Determine the (x, y) coordinate at the center of the cell enclosing the given text.  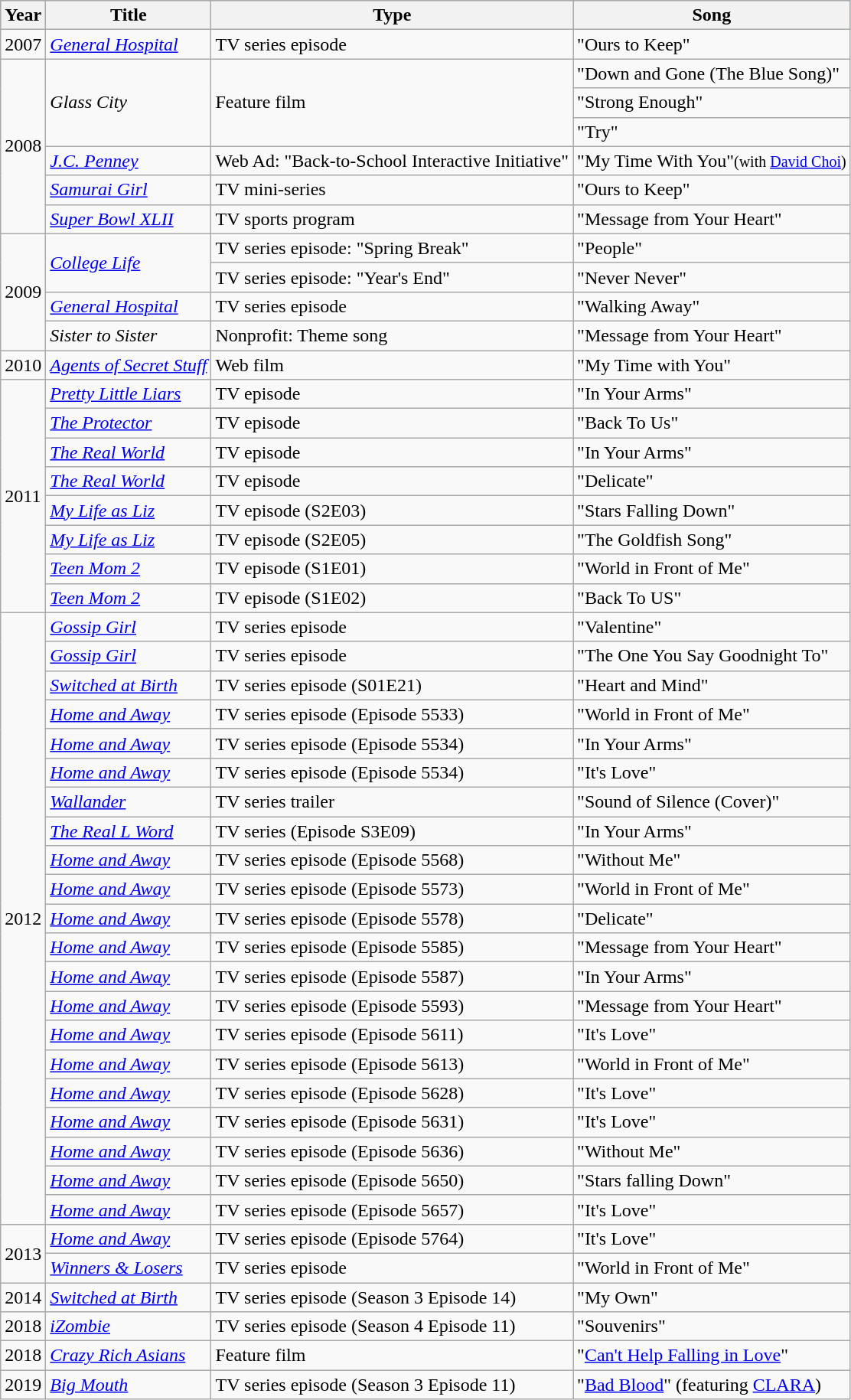
Super Bowl XLII (129, 219)
TV episode (S2E05) (392, 540)
Type (392, 15)
TV series episode (Episode 5587) (392, 977)
TV series episode (Episode 5628) (392, 1093)
TV series episode (Episode 5631) (392, 1122)
2012 (23, 919)
TV series trailer (392, 801)
TV episode (S1E01) (392, 569)
2014 (23, 1297)
"Never Never" (712, 277)
2009 (23, 292)
TV series episode (Episode 5657) (392, 1209)
TV series episode (Season 4 Episode 11) (392, 1327)
"Stars falling Down" (712, 1180)
TV series episode (Episode 5533) (392, 714)
TV series episode (Episode 5764) (392, 1238)
TV series episode (Episode 5636) (392, 1151)
TV mini-series (392, 190)
"The One You Say Goodnight To" (712, 656)
TV series episode (Episode 5573) (392, 889)
Big Mouth (129, 1385)
TV series episode (Season 3 Episode 14) (392, 1297)
TV sports program (392, 219)
The Protector (129, 423)
TV series episode (Episode 5585) (392, 948)
2019 (23, 1385)
"Back To Us" (712, 423)
Pretty Little Liars (129, 394)
"The Goldfish Song" (712, 540)
"Back To US" (712, 598)
Nonprofit: Theme song (392, 335)
Glass City (129, 103)
2007 (23, 44)
Web film (392, 365)
Title (129, 15)
"Valentine" (712, 627)
"Walking Away" (712, 306)
2008 (23, 146)
Samurai Girl (129, 190)
TV series episode (Episode 5611) (392, 1035)
The Real L Word (129, 831)
"My Own" (712, 1297)
TV series episode (Episode 5578) (392, 919)
TV series episode (S01E21) (392, 685)
Sister to Sister (129, 335)
TV series episode (Episode 5593) (392, 1006)
"People" (712, 248)
2010 (23, 365)
TV series episode: "Year's End" (392, 277)
Winners & Losers (129, 1268)
Crazy Rich Asians (129, 1356)
TV series episode (Season 3 Episode 11) (392, 1385)
"Down and Gone (The Blue Song)" (712, 73)
"Stars Falling Down" (712, 511)
"Try" (712, 132)
TV series (Episode S3E09) (392, 831)
Agents of Secret Stuff (129, 365)
"Strong Enough" (712, 103)
"Sound of Silence (Cover)" (712, 801)
"Can't Help Falling in Love" (712, 1356)
iZombie (129, 1327)
TV series episode (Episode 5613) (392, 1064)
Web Ad: "Back-to-School Interactive Initiative" (392, 161)
"My Time With You"(with David Choi) (712, 161)
2011 (23, 496)
Wallander (129, 801)
TV series episode (Episode 5568) (392, 860)
TV episode (S1E02) (392, 598)
College Life (129, 263)
TV series episode (Episode 5650) (392, 1180)
"Souvenirs" (712, 1327)
"Heart and Mind" (712, 685)
Song (712, 15)
"My Time with You" (712, 365)
J.C. Penney (129, 161)
2013 (23, 1253)
"Bad Blood" (featuring CLARA) (712, 1385)
TV series episode: "Spring Break" (392, 248)
Year (23, 15)
TV episode (S2E03) (392, 511)
